Return [x, y] of the center of cell containing provided text 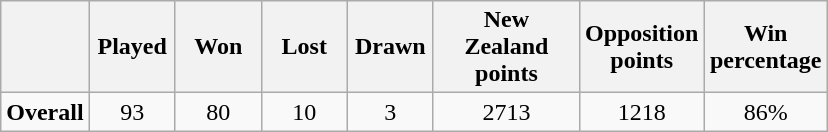
10 [304, 112]
Overall [45, 112]
Opposition points [641, 47]
2713 [506, 112]
Played [132, 47]
86% [766, 112]
Drawn [390, 47]
3 [390, 112]
Win percentage [766, 47]
80 [218, 112]
Lost [304, 47]
New Zealand points [506, 47]
93 [132, 112]
Won [218, 47]
1218 [641, 112]
